Locate the cell with the specified text and output its [X, Y] center coordinate. 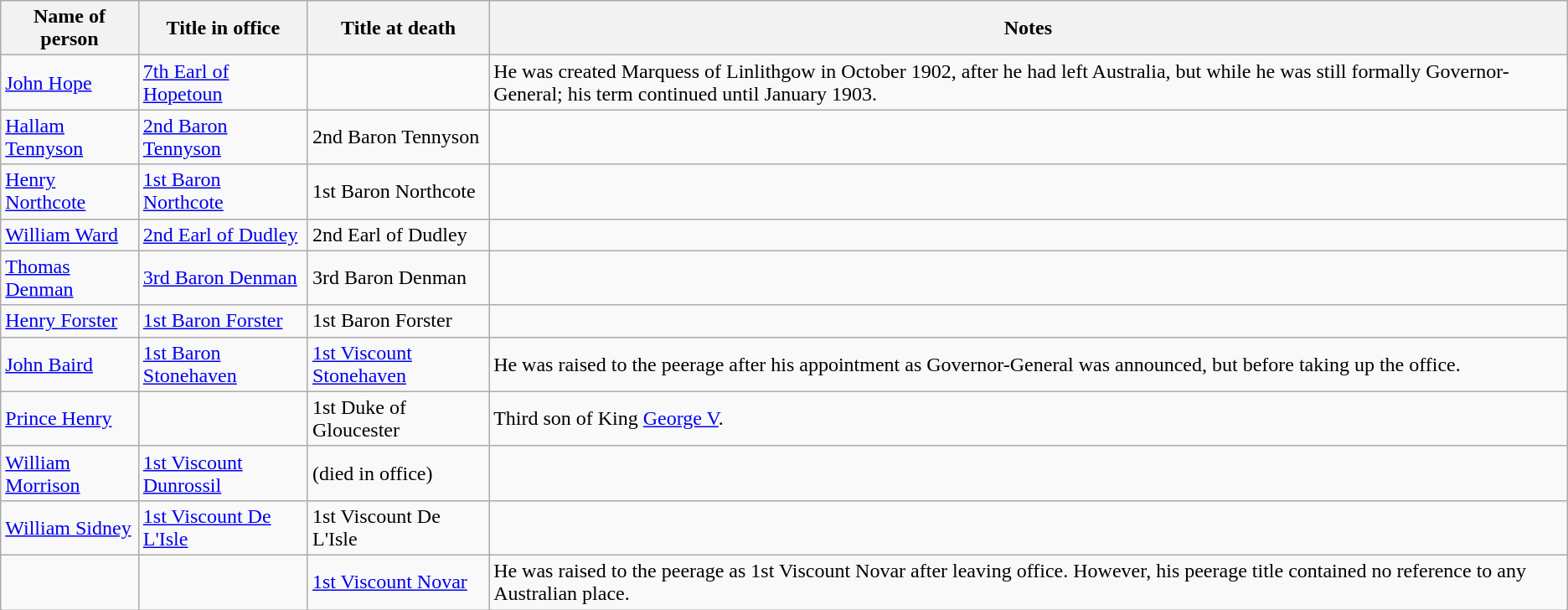
Prince Henry [70, 419]
1st Viscount Dunrossil [223, 473]
1st Viscount Novar [398, 582]
1st Baron Stonehaven [223, 364]
William Morrison [70, 473]
Henry Forster [70, 321]
1st Viscount Stonehaven [398, 364]
Thomas Denman [70, 278]
Title in office [223, 28]
1st Duke of Gloucester [398, 419]
(died in office) [398, 473]
7th Earl of Hopetoun [223, 82]
John Baird [70, 364]
Hallam Tennyson [70, 137]
Name of person [70, 28]
William Ward [70, 235]
Henry Northcote [70, 191]
Notes [1029, 28]
John Hope [70, 82]
William Sidney [70, 528]
He was raised to the peerage after his appointment as Governor-General was announced, but before taking up the office. [1029, 364]
Title at death [398, 28]
He was raised to the peerage as 1st Viscount Novar after leaving office. However, his peerage title contained no reference to any Australian place. [1029, 582]
Third son of King George V. [1029, 419]
